Extract the (x, y) coordinate from the center of the cell holding the provided text.  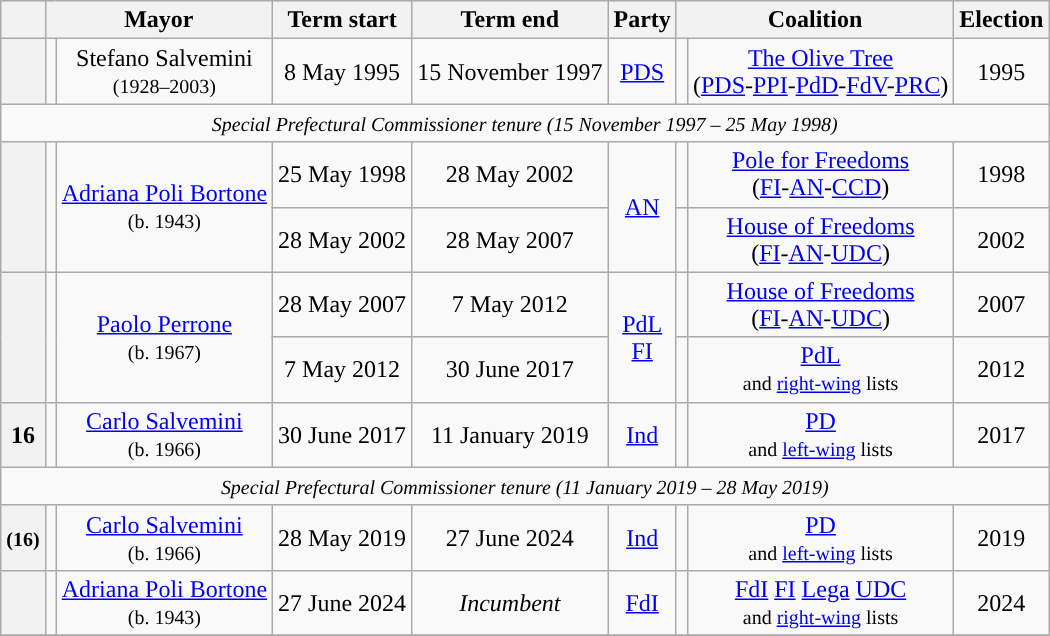
Special Prefectural Commissioner tenure (11 January 2019 – 28 May 2019) (525, 486)
AN (642, 207)
PDS (642, 72)
2017 (1002, 434)
The Olive Tree(PDS-PPI-PdD-FdV-PRC) (820, 72)
Term end (510, 20)
1998 (1002, 174)
Pole for Freedoms(FI-AN-CCD) (820, 174)
16 (23, 434)
2002 (1002, 240)
Election (1002, 20)
Term start (342, 20)
1995 (1002, 72)
2012 (1002, 370)
2024 (1002, 602)
(16) (23, 538)
15 November 1997 (510, 72)
FdI FI Lega UDCand right-wing lists (820, 602)
PdLand right-wing lists (820, 370)
8 May 1995 (342, 72)
Paolo Perrone (b. 1967) (164, 337)
Party (642, 20)
25 May 1998 (342, 174)
11 January 2019 (510, 434)
PdLFI (642, 337)
28 May 2019 (342, 538)
Mayor (158, 20)
Special Prefectural Commissioner tenure (15 November 1997 – 25 May 1998) (525, 123)
Coalition (814, 20)
2019 (1002, 538)
Incumbent (510, 602)
2007 (1002, 304)
FdI (642, 602)
Stefano Salvemini (1928–2003) (164, 72)
